Return the (X, Y) coordinate for the center point of the cell that contains the specified text.  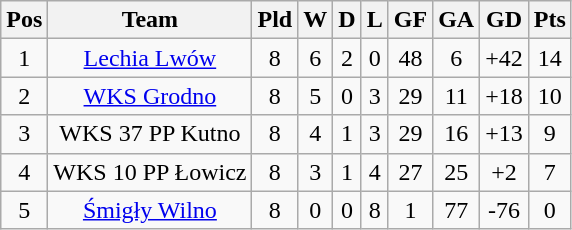
7 (550, 172)
14 (550, 58)
+2 (504, 172)
W (316, 20)
Pld (275, 20)
+42 (504, 58)
27 (410, 172)
Lechia Lwów (150, 58)
WKS 10 PP Łowicz (150, 172)
Śmigły Wilno (150, 210)
11 (456, 96)
GA (456, 20)
WKS 37 PP Kutno (150, 134)
10 (550, 96)
48 (410, 58)
WKS Grodno (150, 96)
77 (456, 210)
+18 (504, 96)
9 (550, 134)
GD (504, 20)
Pos (24, 20)
16 (456, 134)
-76 (504, 210)
Pts (550, 20)
25 (456, 172)
GF (410, 20)
Team (150, 20)
+13 (504, 134)
L (374, 20)
D (347, 20)
